Find where the given text appears and provide that cell's center as [X, Y] coordinate. 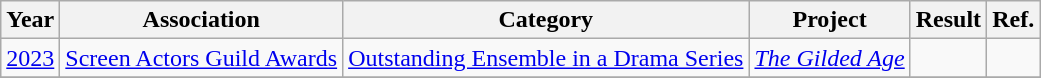
The Gilded Age [830, 58]
Category [546, 20]
Project [830, 20]
2023 [30, 58]
Screen Actors Guild Awards [202, 58]
Outstanding Ensemble in a Drama Series [546, 58]
Ref. [1014, 20]
Result [948, 20]
Association [202, 20]
Year [30, 20]
